Pinpoint the cell where the given text exists, returning its [x, y] midpoint coordinate. 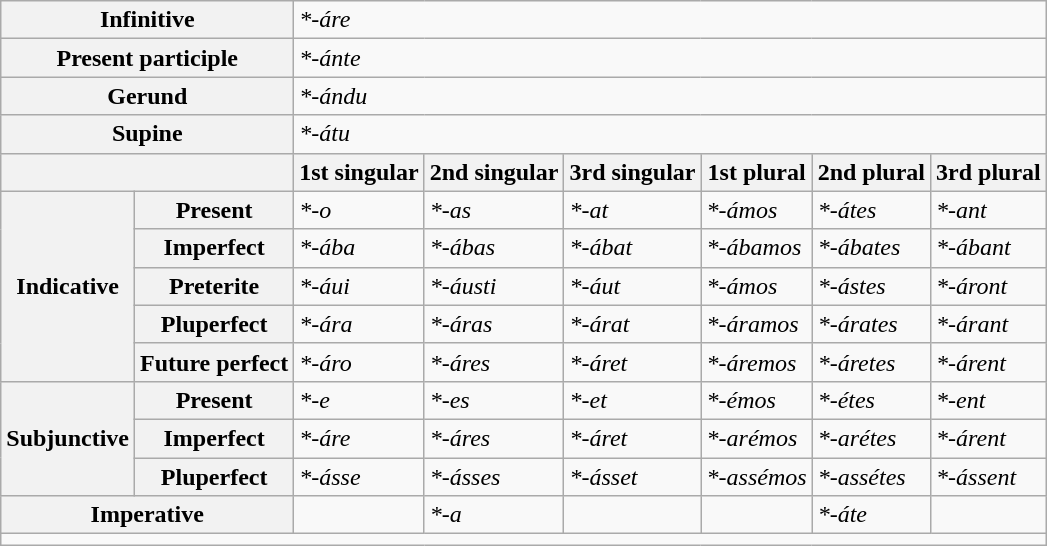
*-e [359, 400]
*-assétes [871, 477]
Supine [148, 134]
*-áras [494, 324]
2nd singular [494, 172]
2nd plural [871, 172]
*-ent [989, 400]
*-áut [632, 286]
*-ándu [670, 96]
*-áretes [871, 362]
Future perfect [214, 362]
3rd singular [632, 172]
Infinitive [148, 20]
1st plural [756, 172]
*-áramos [756, 324]
*-áui [359, 286]
*-étes [871, 400]
*-ábamos [756, 248]
1st singular [359, 172]
*-ástes [871, 286]
Indicative [68, 286]
Present participle [148, 58]
*-árat [632, 324]
*-ábat [632, 248]
*-et [632, 400]
*-ábas [494, 248]
*-árant [989, 324]
*-es [494, 400]
*-at [632, 210]
*-arétes [871, 438]
*-ásse [359, 477]
*-áte [871, 515]
*-arémos [756, 438]
*-o [359, 210]
*-ásses [494, 477]
*-ábates [871, 248]
*-ant [989, 210]
*-ába [359, 248]
Gerund [148, 96]
3rd plural [989, 172]
*-a [494, 515]
*-áusti [494, 286]
*-árates [871, 324]
*-ássent [989, 477]
Preterite [214, 286]
*-ásset [632, 477]
*-átu [670, 134]
*-ánte [670, 58]
*-assémos [756, 477]
*-áro [359, 362]
Imperative [148, 515]
*-áremos [756, 362]
*-áront [989, 286]
*-ára [359, 324]
*-ábant [989, 248]
*-as [494, 210]
Subjunctive [68, 438]
*-átes [871, 210]
*-émos [756, 400]
